Output the [x, y] coordinate of the center of the cell containing the given text.  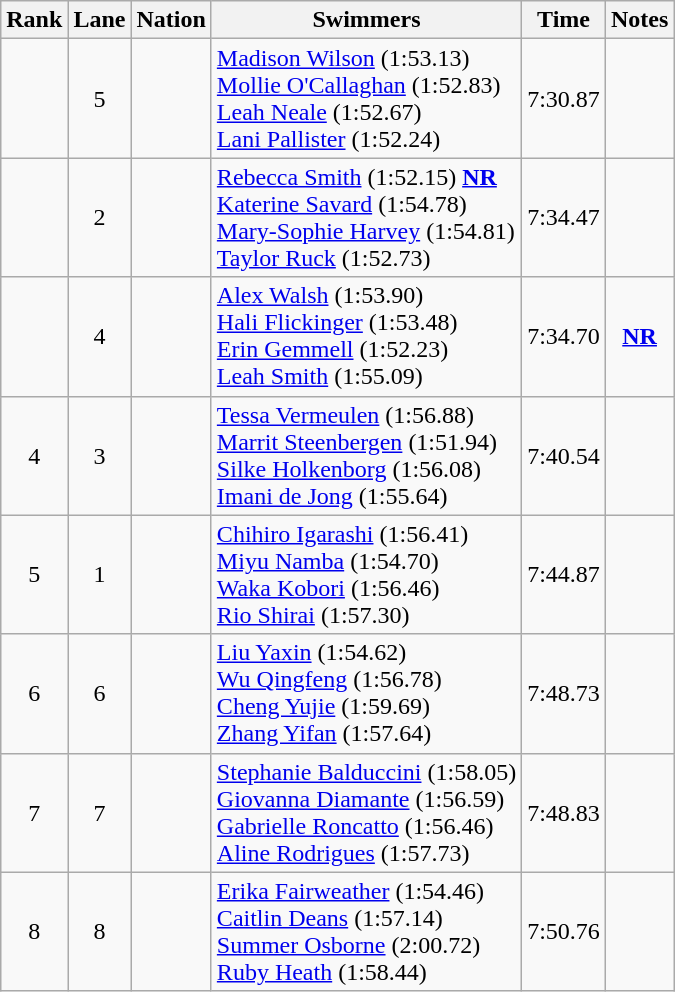
Alex Walsh (1:53.90)Hali Flickinger (1:53.48)Erin Gemmell (1:52.23)Leah Smith (1:55.09) [366, 336]
Notes [639, 20]
Nation [171, 20]
7:48.73 [564, 694]
Madison Wilson (1:53.13)Mollie O'Callaghan (1:52.83)Leah Neale (1:52.67)Lani Pallister (1:52.24) [366, 98]
Swimmers [366, 20]
7:48.83 [564, 812]
7:34.70 [564, 336]
1 [100, 574]
7:50.76 [564, 932]
Rebecca Smith (1:52.15) NRKaterine Savard (1:54.78)Mary-Sophie Harvey (1:54.81)Taylor Ruck (1:52.73) [366, 218]
Rank [34, 20]
3 [100, 456]
Tessa Vermeulen (1:56.88)Marrit Steenbergen (1:51.94)Silke Holkenborg (1:56.08)Imani de Jong (1:55.64) [366, 456]
Stephanie Balduccini (1:58.05)Giovanna Diamante (1:56.59)Gabrielle Roncatto (1:56.46)Aline Rodrigues (1:57.73) [366, 812]
2 [100, 218]
NR [639, 336]
Erika Fairweather (1:54.46)Caitlin Deans (1:57.14)Summer Osborne (2:00.72)Ruby Heath (1:58.44) [366, 932]
Liu Yaxin (1:54.62)Wu Qingfeng (1:56.78)Cheng Yujie (1:59.69)Zhang Yifan (1:57.64) [366, 694]
Lane [100, 20]
Time [564, 20]
7:44.87 [564, 574]
7:40.54 [564, 456]
7:30.87 [564, 98]
7:34.47 [564, 218]
Chihiro Igarashi (1:56.41)Miyu Namba (1:54.70)Waka Kobori (1:56.46)Rio Shirai (1:57.30) [366, 574]
